Pinpoint the cell where the given text exists, returning its [X, Y] midpoint coordinate. 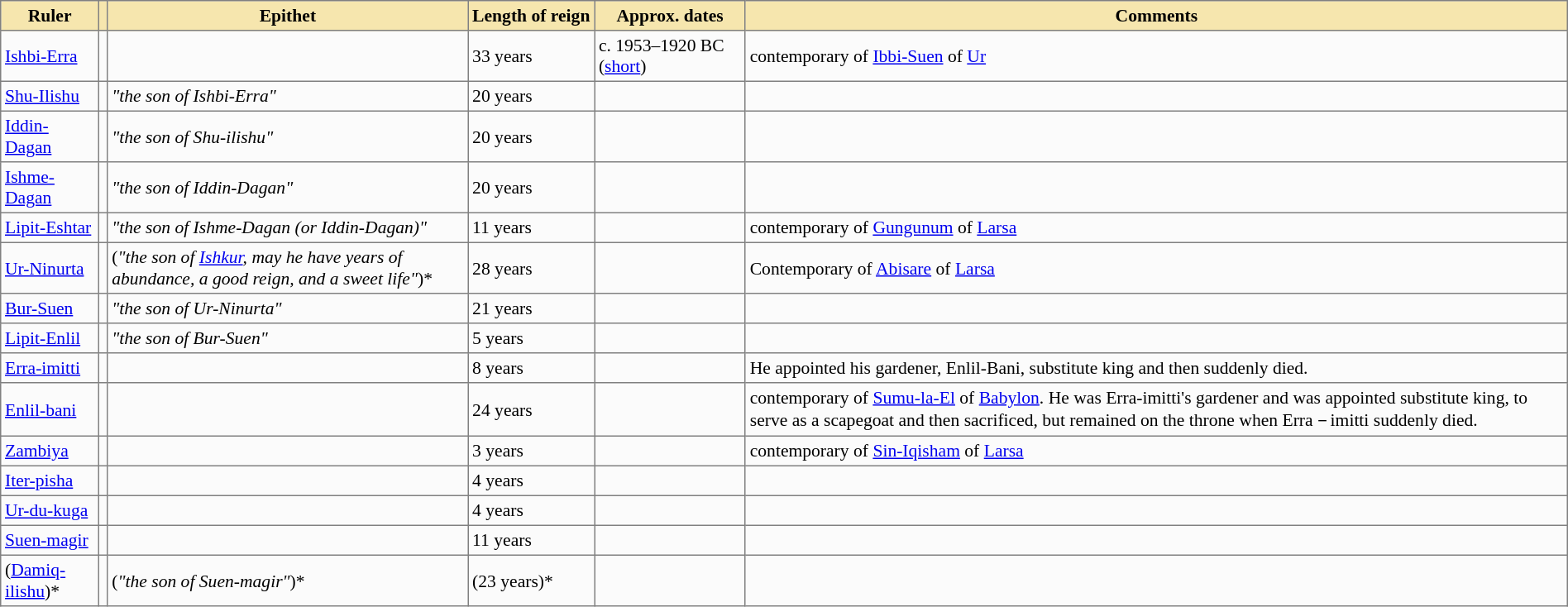
c. 1953–1920 BC (short) [670, 56]
(Damiq-ilishu)* [50, 581]
contemporary of Gungunum of Larsa [1156, 227]
Ishbi-Erra [50, 56]
contemporary of Sin-Iqisham of Larsa [1156, 451]
Iddin-Dagan [50, 136]
Ur-du-kuga [50, 510]
Bur-Suen [50, 308]
3 years [531, 451]
"the son of Bur-Suen" [288, 338]
Epithet [288, 16]
Contemporary of Abisare of Larsa [1156, 268]
"the son of Ishme-Dagan (or Iddin-Dagan)" [288, 227]
He appointed his gardener, Enlil-Bani, substitute king and then suddenly died. [1156, 368]
"the son of Ur-Ninurta" [288, 308]
28 years [531, 268]
24 years [531, 409]
Ruler [50, 16]
Erra-imitti [50, 368]
8 years [531, 368]
Shu-Ilishu [50, 96]
Ishme-Dagan [50, 188]
contemporary of Ibbi-Suen of Ur [1156, 56]
Ur-Ninurta [50, 268]
5 years [531, 338]
Approx. dates [670, 16]
21 years [531, 308]
Length of reign [531, 16]
(23 years)* [531, 581]
"the son of Shu-ilishu" [288, 136]
Comments [1156, 16]
"the son of Iddin-Dagan" [288, 188]
Lipit-Enlil [50, 338]
("the son of Suen-magir")* [288, 581]
Iter-pisha [50, 480]
"the son of Ishbi-Erra" [288, 96]
33 years [531, 56]
Suen-magir [50, 540]
("the son of Ishkur, may he have years of abundance, a good reign, and a sweet life")* [288, 268]
Enlil-bani [50, 409]
Zambiya [50, 451]
Lipit-Eshtar [50, 227]
